Extract the (x, y) coordinate from the center of the cell holding the provided text.  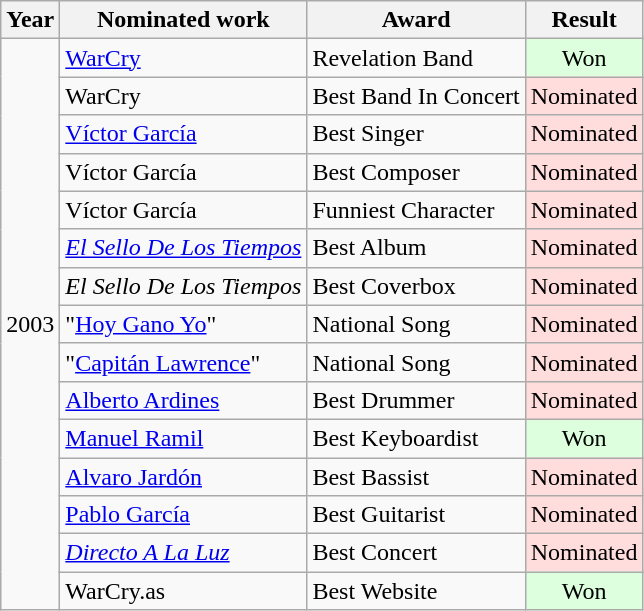
Alberto Ardines (184, 400)
Pablo García (184, 515)
WarCry.as (184, 591)
Manuel Ramil (184, 438)
Best Drummer (416, 400)
Nominated work (184, 20)
Best Concert (416, 553)
"Capitán Lawrence" (184, 362)
Best Guitarist (416, 515)
Result (584, 20)
Best Keyboardist (416, 438)
Best Coverbox (416, 286)
"Hoy Gano Yo" (184, 324)
Funniest Character (416, 210)
Directo A La Luz (184, 553)
2003 (30, 324)
Alvaro Jardón (184, 477)
Revelation Band (416, 58)
Best Composer (416, 172)
Best Album (416, 248)
Best Bassist (416, 477)
Year (30, 20)
Best Band In Concert (416, 96)
Best Website (416, 591)
Award (416, 20)
Best Singer (416, 134)
